From the cell containing the given text, extract its center point as (x, y) coordinate. 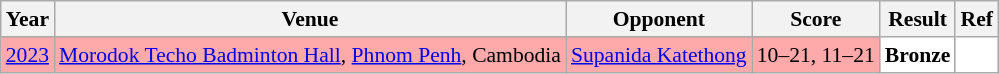
2023 (28, 55)
Supanida Katethong (659, 55)
Venue (310, 19)
10–21, 11–21 (816, 55)
Opponent (659, 19)
Score (816, 19)
Ref (976, 19)
Bronze (918, 55)
Result (918, 19)
Morodok Techo Badminton Hall, Phnom Penh, Cambodia (310, 55)
Year (28, 19)
